Identify which cell holds the provided text, then report its [X, Y] central coordinate. 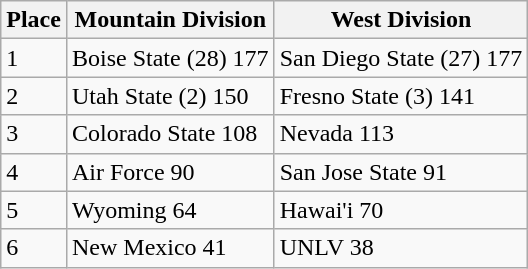
Place [34, 20]
San Diego State (27) 177 [401, 58]
Mountain Division [170, 20]
Wyoming 64 [170, 210]
4 [34, 172]
West Division [401, 20]
Hawai'i 70 [401, 210]
1 [34, 58]
UNLV 38 [401, 248]
San Jose State 91 [401, 172]
Utah State (2) 150 [170, 96]
New Mexico 41 [170, 248]
Fresno State (3) 141 [401, 96]
Air Force 90 [170, 172]
Boise State (28) 177 [170, 58]
2 [34, 96]
Colorado State 108 [170, 134]
Nevada 113 [401, 134]
5 [34, 210]
6 [34, 248]
3 [34, 134]
